For the text-containing cell, return its midpoint in [X, Y] coordinate format. 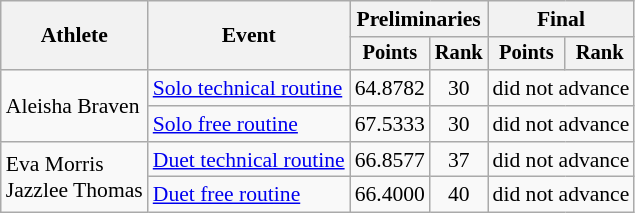
Preliminaries [419, 19]
Duet free routine [249, 195]
Final [562, 19]
66.8577 [390, 160]
Event [249, 36]
Eva MorrisJazzlee Thomas [74, 178]
67.5333 [390, 124]
64.8782 [390, 88]
Aleisha Braven [74, 106]
40 [459, 195]
Solo free routine [249, 124]
37 [459, 160]
66.4000 [390, 195]
Athlete [74, 36]
Duet technical routine [249, 160]
Solo technical routine [249, 88]
